Determine the (x, y) coordinate at the center of the cell enclosing the given text.  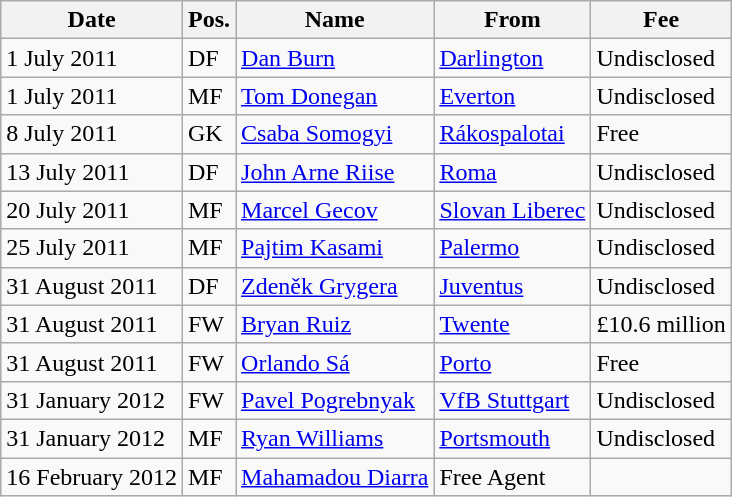
Rákospalotai (512, 134)
£10.6 million (661, 324)
16 February 2012 (92, 477)
Mahamadou Diarra (335, 477)
Juventus (512, 286)
Zdeněk Grygera (335, 286)
13 July 2011 (92, 172)
From (512, 20)
Ryan Williams (335, 438)
VfB Stuttgart (512, 400)
Orlando Sá (335, 362)
Pos. (208, 20)
Porto (512, 362)
John Arne Riise (335, 172)
Csaba Somogyi (335, 134)
20 July 2011 (92, 210)
Tom Donegan (335, 96)
Free Agent (512, 477)
Roma (512, 172)
Fee (661, 20)
Portsmouth (512, 438)
25 July 2011 (92, 248)
Darlington (512, 58)
Slovan Liberec (512, 210)
Twente (512, 324)
Date (92, 20)
Pajtim Kasami (335, 248)
Dan Burn (335, 58)
Marcel Gecov (335, 210)
Pavel Pogrebnyak (335, 400)
Palermo (512, 248)
Name (335, 20)
8 July 2011 (92, 134)
GK (208, 134)
Bryan Ruiz (335, 324)
Everton (512, 96)
